Return the [X, Y] coordinate for the center point of the cell that contains the specified text.  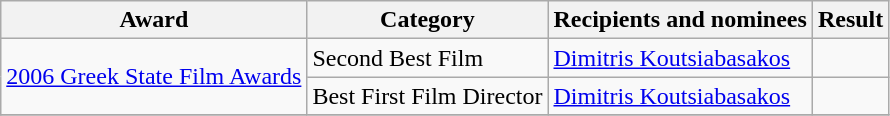
Category [428, 20]
Result [850, 20]
Best First Film Director [428, 96]
Second Best Film [428, 58]
2006 Greek State Film Awards [154, 77]
Award [154, 20]
Recipients and nominees [680, 20]
